Search for the cell housing the specified text and yield its [x, y] center coordinate. 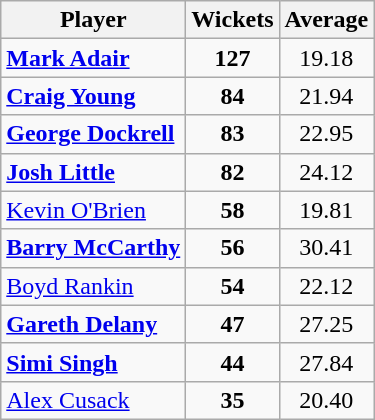
44 [232, 362]
Alex Cusack [94, 400]
54 [232, 286]
27.84 [326, 362]
Gareth Delany [94, 324]
22.95 [326, 134]
84 [232, 96]
83 [232, 134]
Average [326, 20]
George Dockrell [94, 134]
20.40 [326, 400]
22.12 [326, 286]
Wickets [232, 20]
Player [94, 20]
21.94 [326, 96]
47 [232, 324]
Mark Adair [94, 58]
Simi Singh [94, 362]
19.18 [326, 58]
30.41 [326, 248]
35 [232, 400]
Craig Young [94, 96]
82 [232, 172]
27.25 [326, 324]
24.12 [326, 172]
58 [232, 210]
Barry McCarthy [94, 248]
19.81 [326, 210]
56 [232, 248]
Josh Little [94, 172]
Boyd Rankin [94, 286]
127 [232, 58]
Kevin O'Brien [94, 210]
